Pinpoint the cell where the given text exists, returning its [x, y] midpoint coordinate. 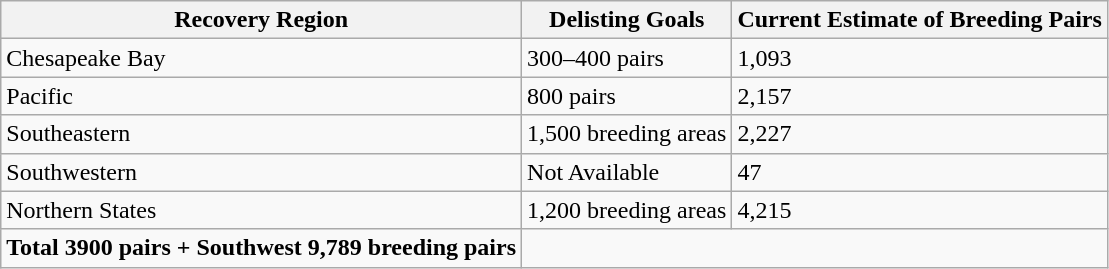
47 [920, 172]
Not Available [627, 172]
Chesapeake Bay [262, 58]
2,227 [920, 134]
4,215 [920, 210]
Southeastern [262, 134]
Current Estimate of Breeding Pairs [920, 20]
Northern States [262, 210]
2,157 [920, 96]
Recovery Region [262, 20]
1,093 [920, 58]
300–400 pairs [627, 58]
Delisting Goals [627, 20]
1,200 breeding areas [627, 210]
800 pairs [627, 96]
Southwestern [262, 172]
Pacific [262, 96]
1,500 breeding areas [627, 134]
Total 3900 pairs + Southwest 9,789 breeding pairs [262, 248]
